From the cell containing the given text, extract its center point as [x, y] coordinate. 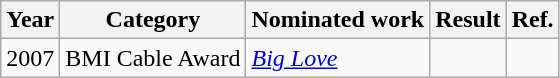
Ref. [532, 20]
Category [153, 20]
Year [30, 20]
BMI Cable Award [153, 58]
2007 [30, 58]
Result [468, 20]
Nominated work [338, 20]
Big Love [338, 58]
